Locate the cell with the specified text and output its [x, y] center coordinate. 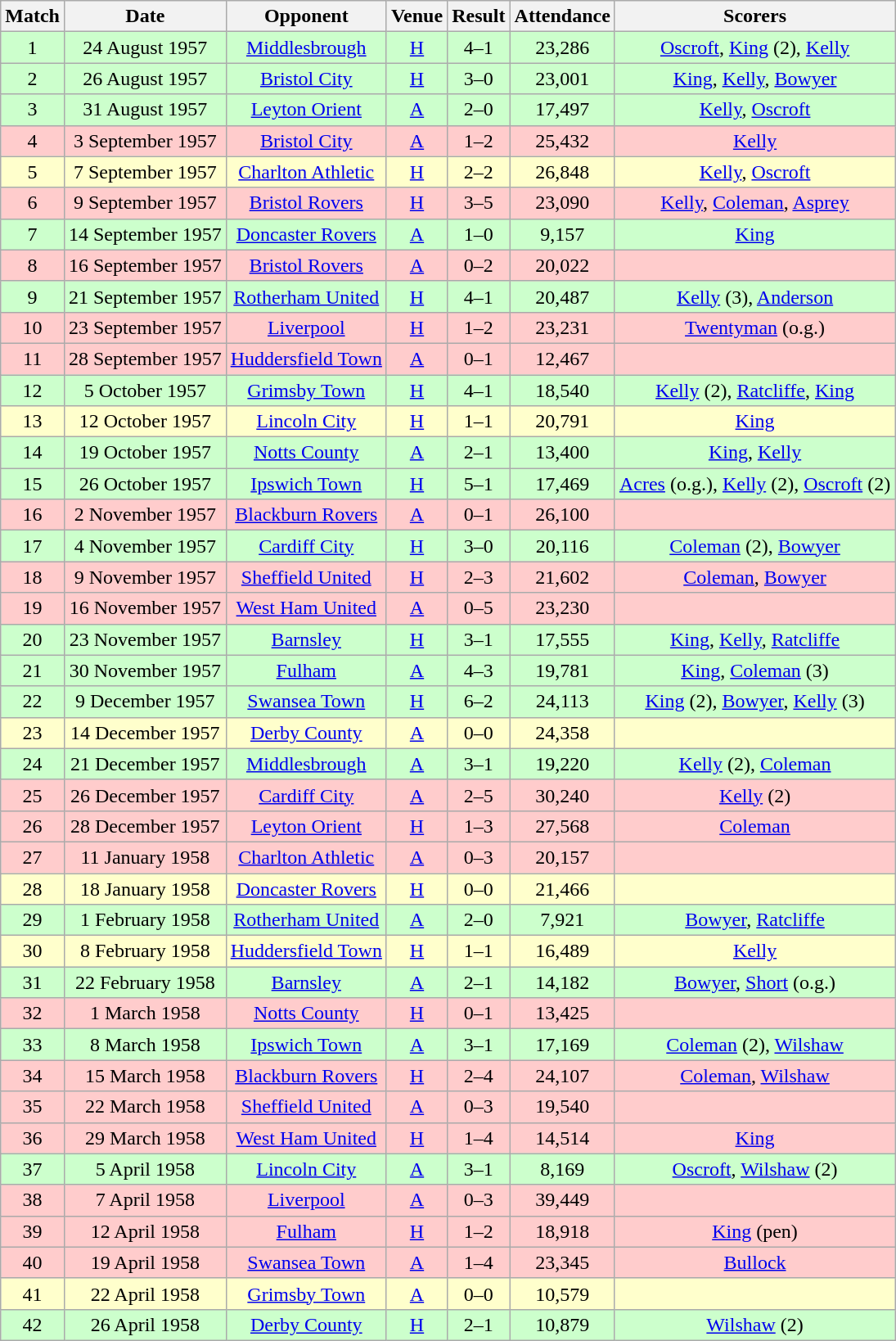
21,602 [562, 577]
6 [33, 203]
22 April 1958 [145, 1294]
11 January 1958 [145, 857]
23 [33, 733]
37 [33, 1169]
17,555 [562, 639]
2–4 [479, 1076]
Kelly (2), Ratcliffe, King [754, 391]
27,568 [562, 826]
25 [33, 795]
33 [33, 1045]
36 [33, 1138]
7 September 1957 [145, 172]
19 October 1957 [145, 453]
4 [33, 141]
29 [33, 920]
29 March 1958 [145, 1138]
20,116 [562, 546]
12 October 1957 [145, 422]
19 [33, 608]
8 March 1958 [145, 1045]
23,231 [562, 327]
14 [33, 453]
Wilshaw (2) [754, 1325]
39 [33, 1231]
1 February 1958 [145, 920]
19,781 [562, 670]
32 [33, 1014]
9,157 [562, 234]
26 October 1957 [145, 484]
Coleman [754, 826]
9 [33, 296]
1 [33, 47]
1–0 [479, 234]
Venue [416, 16]
Attendance [562, 16]
0–2 [479, 265]
41 [33, 1294]
0–5 [479, 608]
5 April 1958 [145, 1169]
Acres (o.g.), Kelly (2), Oscroft (2) [754, 484]
10,579 [562, 1294]
26 December 1957 [145, 795]
1–3 [479, 826]
14,514 [562, 1138]
21 December 1957 [145, 764]
15 [33, 484]
17,469 [562, 484]
16,489 [562, 951]
31 [33, 982]
9 September 1957 [145, 203]
18,540 [562, 391]
17 [33, 546]
18 January 1958 [145, 888]
Coleman, Bowyer [754, 577]
3–5 [479, 203]
12 April 1958 [145, 1231]
Bowyer, Short (o.g.) [754, 982]
28 [33, 888]
6–2 [479, 702]
23 November 1957 [145, 639]
Scorers [754, 16]
14 September 1957 [145, 234]
23,090 [562, 203]
7,921 [562, 920]
16 November 1957 [145, 608]
Date [145, 16]
Coleman, Wilshaw [754, 1076]
20,791 [562, 422]
26,848 [562, 172]
13,400 [562, 453]
28 December 1957 [145, 826]
24,358 [562, 733]
14 December 1957 [145, 733]
39,449 [562, 1200]
22 March 1958 [145, 1107]
40 [33, 1262]
22 [33, 702]
Result [479, 16]
8 [33, 265]
30,240 [562, 795]
30 November 1957 [145, 670]
10,879 [562, 1325]
24 August 1957 [145, 47]
26 [33, 826]
2–5 [479, 795]
13,425 [562, 1014]
8,169 [562, 1169]
21 [33, 670]
17,497 [562, 110]
King, Coleman (3) [754, 670]
19 April 1958 [145, 1262]
Kelly, Coleman, Asprey [754, 203]
20,022 [562, 265]
20 [33, 639]
23,286 [562, 47]
7 [33, 234]
15 March 1958 [145, 1076]
34 [33, 1076]
11 [33, 359]
1 March 1958 [145, 1014]
Twentyman (o.g.) [754, 327]
18 [33, 577]
10 [33, 327]
King (2), Bowyer, Kelly (3) [754, 702]
16 [33, 515]
Bowyer, Ratcliffe [754, 920]
26 August 1957 [145, 79]
2–3 [479, 577]
16 September 1957 [145, 265]
8 February 1958 [145, 951]
30 [33, 951]
2 November 1957 [145, 515]
Kelly (3), Anderson [754, 296]
23,001 [562, 79]
12 [33, 391]
King (pen) [754, 1231]
26 April 1958 [145, 1325]
24 [33, 764]
26,100 [562, 515]
4–3 [479, 670]
Coleman (2), Wilshaw [754, 1045]
27 [33, 857]
Oscroft, King (2), Kelly [754, 47]
King, Kelly [754, 453]
Match [33, 16]
22 February 1958 [145, 982]
18,918 [562, 1231]
23,345 [562, 1262]
Bullock [754, 1262]
24,107 [562, 1076]
24,113 [562, 702]
17,169 [562, 1045]
Coleman (2), Bowyer [754, 546]
4 November 1957 [145, 546]
21 September 1957 [145, 296]
Kelly (2) [754, 795]
9 December 1957 [145, 702]
Oscroft, Wilshaw (2) [754, 1169]
3 September 1957 [145, 141]
19,540 [562, 1107]
King, Kelly, Ratcliffe [754, 639]
23 September 1957 [145, 327]
42 [33, 1325]
2–2 [479, 172]
12,467 [562, 359]
King, Kelly, Bowyer [754, 79]
20,157 [562, 857]
25,432 [562, 141]
9 November 1957 [145, 577]
28 September 1957 [145, 359]
21,466 [562, 888]
20,487 [562, 296]
13 [33, 422]
38 [33, 1200]
3 [33, 110]
5–1 [479, 484]
23,230 [562, 608]
31 August 1957 [145, 110]
Opponent [306, 16]
2 [33, 79]
35 [33, 1107]
7 April 1958 [145, 1200]
5 [33, 172]
Kelly (2), Coleman [754, 764]
14,182 [562, 982]
5 October 1957 [145, 391]
19,220 [562, 764]
